From the cell containing the given text, extract its center point as [x, y] coordinate. 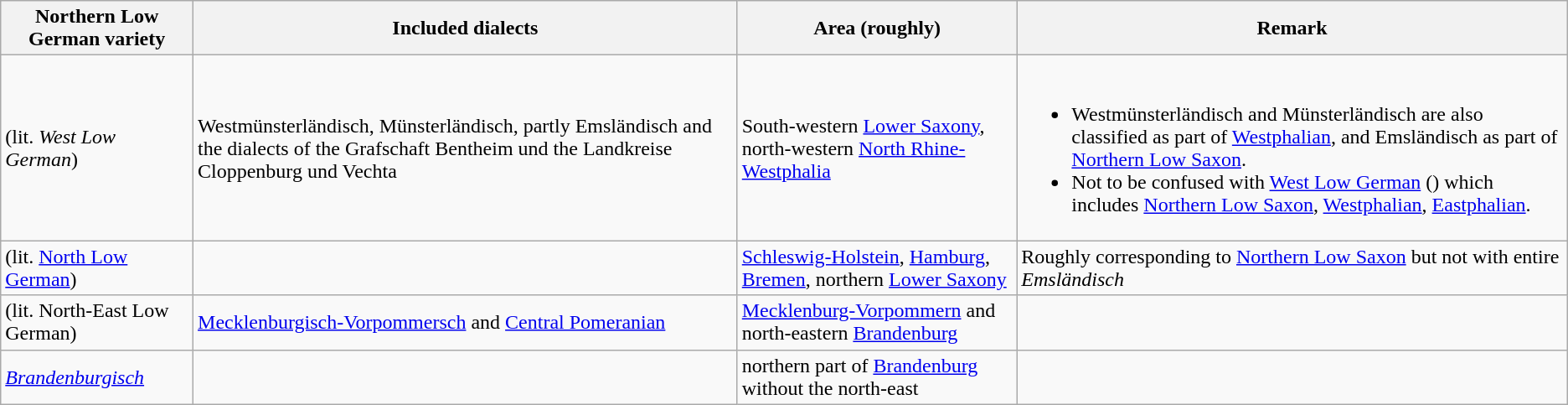
northern part of Brandenburg without the north-east [877, 377]
Mecklenburg-Vorpommern and north-eastern Brandenburg [877, 322]
Area (roughly) [877, 29]
South-western Lower Saxony, north-western North Rhine-Westphalia [877, 148]
(lit. West Low German) [97, 148]
Roughly corresponding to Northern Low Saxon but not with entire Emsländisch [1292, 268]
(lit. North-East Low German) [97, 322]
Remark [1292, 29]
Northern Low German variety [97, 29]
Brandenburgisch [97, 377]
Mecklenburgisch-Vorpommersch and Central Pomeranian [466, 322]
Westmünsterländisch, Münsterländisch, partly Emsländisch and the dialects of the Grafschaft Bentheim und the Landkreise Cloppenburg und Vechta [466, 148]
Schleswig-Holstein, Hamburg, Bremen, northern Lower Saxony [877, 268]
Included dialects [466, 29]
(lit. North Low German) [97, 268]
